Provide the [X, Y] coordinate of the cell's center where the given text is located.  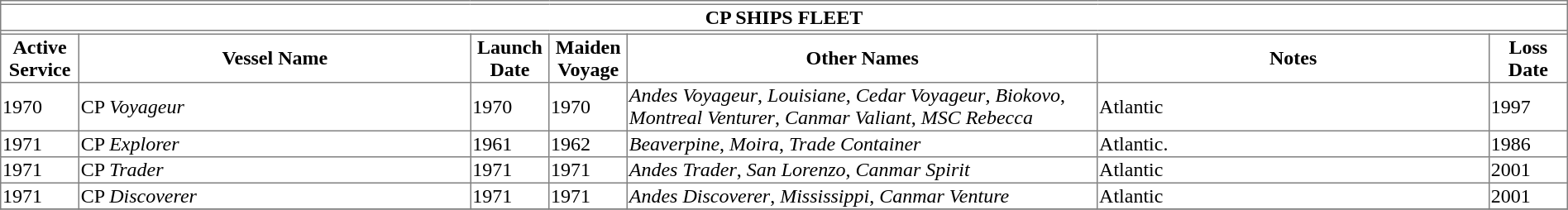
Other Names [863, 58]
Atlantic. [1293, 144]
Andes Voyageur, Louisiane, Cedar Voyageur, Biokovo, Montreal Venturer, Canmar Valiant, MSC Rebecca [863, 107]
CP Trader [275, 170]
1962 [589, 144]
1961 [509, 144]
Andes Trader, San Lorenzo, Canmar Spirit [863, 170]
Loss Date [1528, 58]
Launch Date [509, 58]
Notes [1293, 58]
CP Explorer [275, 144]
Beaverpine, Moira, Trade Container [863, 144]
Active Service [40, 58]
1986 [1528, 144]
Vessel Name [275, 58]
1997 [1528, 107]
Maiden Voyage [589, 58]
CP Voyageur [275, 107]
Andes Discoverer, Mississippi, Canmar Venture [863, 196]
CP Discoverer [275, 196]
CP SHIPS FLEET [784, 17]
